Extract the (X, Y) coordinate from the center of the cell holding the provided text.  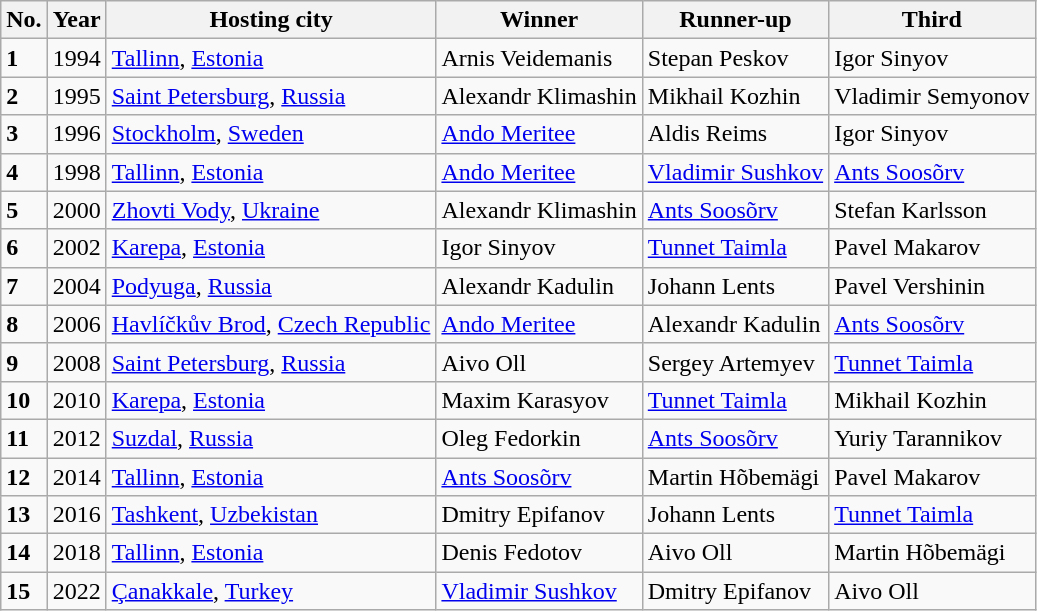
1996 (76, 134)
1 (24, 58)
2004 (76, 286)
Tashkent, Uzbekistan (271, 515)
Havlíčkův Brod, Czech Republic (271, 324)
Stepan Peskov (735, 58)
Maxim Karasyov (539, 400)
Yuriy Tarannikov (932, 438)
Stockholm, Sweden (271, 134)
Vladimir Semyonov (932, 96)
Sergey Artemyev (735, 362)
9 (24, 362)
2 (24, 96)
15 (24, 591)
2006 (76, 324)
2012 (76, 438)
10 (24, 400)
2008 (76, 362)
Aldis Reims (735, 134)
11 (24, 438)
No. (24, 20)
2014 (76, 477)
1998 (76, 172)
1994 (76, 58)
7 (24, 286)
2018 (76, 553)
Hosting city (271, 20)
Podyuga, Russia (271, 286)
1995 (76, 96)
2022 (76, 591)
6 (24, 248)
Third (932, 20)
5 (24, 210)
2000 (76, 210)
2010 (76, 400)
13 (24, 515)
Stefan Karlsson (932, 210)
Çanakkale, Turkey (271, 591)
Pavel Vershinin (932, 286)
2016 (76, 515)
4 (24, 172)
12 (24, 477)
Arnis Veidemanis (539, 58)
Year (76, 20)
Winner (539, 20)
Oleg Fedorkin (539, 438)
8 (24, 324)
3 (24, 134)
2002 (76, 248)
Suzdal, Russia (271, 438)
Zhovti Vody, Ukraine (271, 210)
Denis Fedotov (539, 553)
Runner-up (735, 20)
14 (24, 553)
